From the cell containing the given text, extract its center point as [X, Y] coordinate. 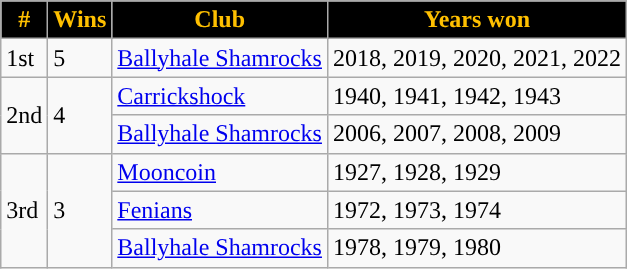
Club [220, 20]
1927, 1928, 1929 [476, 172]
# [24, 20]
3rd [24, 210]
5 [80, 58]
1st [24, 58]
2006, 2007, 2008, 2009 [476, 134]
4 [80, 115]
Mooncoin [220, 172]
3 [80, 210]
Years won [476, 20]
Carrickshock [220, 96]
2018, 2019, 2020, 2021, 2022 [476, 58]
1978, 1979, 1980 [476, 248]
Wins [80, 20]
1972, 1973, 1974 [476, 210]
1940, 1941, 1942, 1943 [476, 96]
2nd [24, 115]
Fenians [220, 210]
